Pinpoint the cell where the given text exists, returning its (x, y) midpoint coordinate. 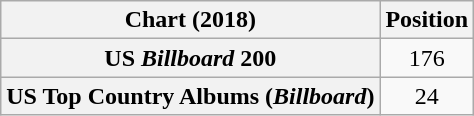
24 (427, 96)
US Top Country Albums (Billboard) (190, 96)
176 (427, 58)
Chart (2018) (190, 20)
US Billboard 200 (190, 58)
Position (427, 20)
